Identify which cell holds the provided text, then report its (X, Y) central coordinate. 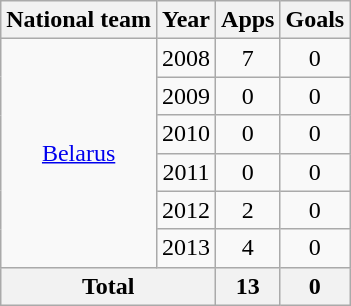
2010 (186, 134)
Goals (315, 20)
2008 (186, 58)
Belarus (79, 153)
4 (248, 248)
13 (248, 286)
2012 (186, 210)
Year (186, 20)
2 (248, 210)
2009 (186, 96)
Apps (248, 20)
2011 (186, 172)
7 (248, 58)
National team (79, 20)
2013 (186, 248)
Total (108, 286)
